From the cell containing the given text, extract its center point as [x, y] coordinate. 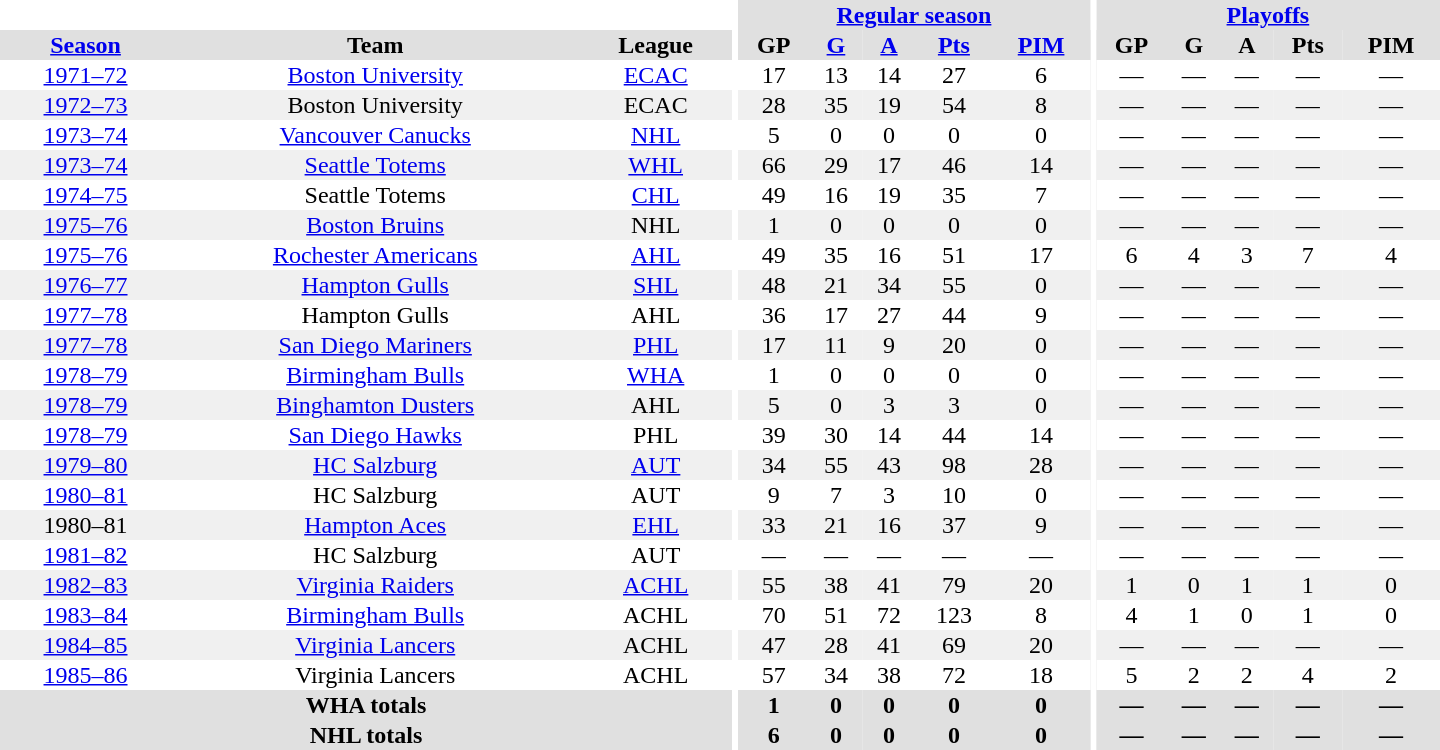
13 [836, 75]
San Diego Mariners [375, 345]
98 [954, 465]
1979–80 [86, 465]
Playoffs [1268, 15]
San Diego Hawks [375, 435]
123 [954, 615]
37 [954, 525]
1974–75 [86, 195]
Binghamton Dusters [375, 405]
Boston Bruins [375, 225]
11 [836, 345]
League [656, 45]
18 [1041, 675]
1972–73 [86, 105]
57 [774, 675]
29 [836, 165]
Team [375, 45]
46 [954, 165]
79 [954, 585]
1984–85 [86, 645]
EHL [656, 525]
1976–77 [86, 285]
1985–86 [86, 675]
10 [954, 495]
66 [774, 165]
CHL [656, 195]
43 [888, 465]
Vancouver Canucks [375, 135]
69 [954, 645]
30 [836, 435]
WHL [656, 165]
47 [774, 645]
70 [774, 615]
48 [774, 285]
1982–83 [86, 585]
Season [86, 45]
54 [954, 105]
Virginia Raiders [375, 585]
WHA totals [366, 705]
Rochester Americans [375, 255]
SHL [656, 285]
Hampton Aces [375, 525]
WHA [656, 375]
39 [774, 435]
Regular season [914, 15]
1983–84 [86, 615]
1981–82 [86, 555]
1971–72 [86, 75]
NHL totals [366, 735]
36 [774, 315]
33 [774, 525]
